Search for the cell housing the specified text and yield its [X, Y] center coordinate. 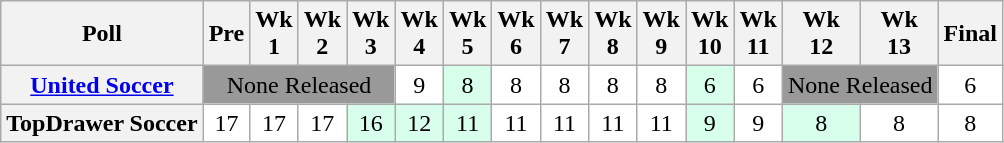
Wk12 [821, 34]
Poll [102, 34]
Wk11 [758, 34]
Wk5 [467, 34]
Wk2 [322, 34]
Wk1 [274, 34]
12 [419, 123]
Wk9 [661, 34]
TopDrawer Soccer [102, 123]
Wk6 [516, 34]
Final [970, 34]
Wk8 [613, 34]
United Soccer [102, 85]
Wk13 [899, 34]
Wk10 [710, 34]
Pre [226, 34]
Wk3 [371, 34]
Wk7 [564, 34]
Wk4 [419, 34]
16 [371, 123]
